For the text-containing cell, return its midpoint in (x, y) coordinate format. 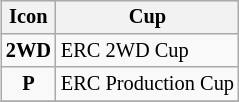
2WD (28, 51)
ERC Production Cup (148, 84)
Cup (148, 17)
ERC 2WD Cup (148, 51)
Icon (28, 17)
P (28, 84)
